Scan for the cell matching the given text and deliver its (X, Y) coordinate at center. 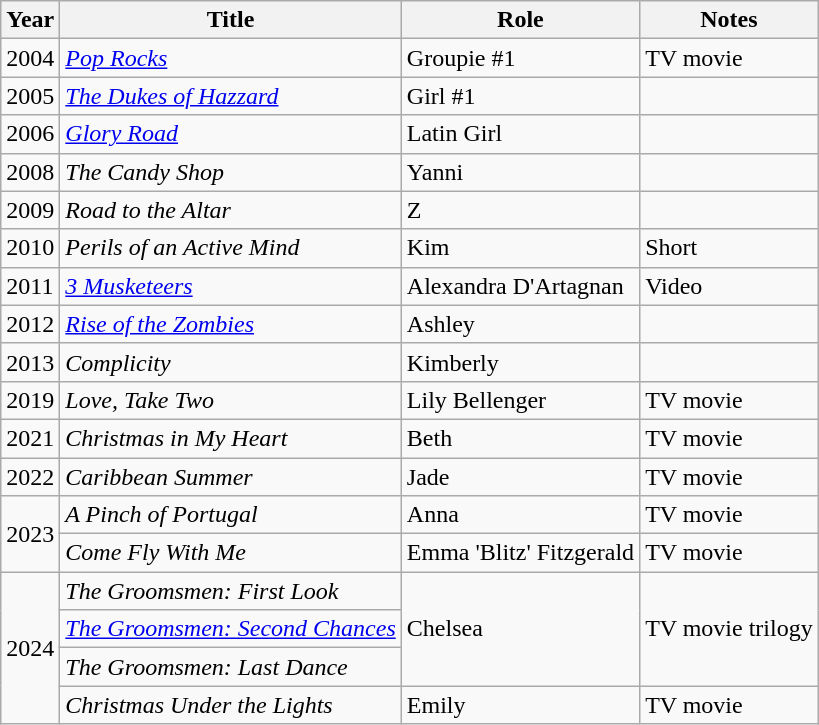
Z (520, 210)
The Groomsmen: Last Dance (230, 667)
Rise of the Zombies (230, 324)
2009 (30, 210)
Perils of an Active Mind (230, 248)
2005 (30, 96)
Emma 'Blitz' Fitzgerald (520, 553)
The Dukes of Hazzard (230, 96)
Christmas Under the Lights (230, 705)
Kimberly (520, 362)
The Candy Shop (230, 172)
Title (230, 20)
Lily Bellenger (520, 400)
Love, Take Two (230, 400)
Groupie #1 (520, 58)
The Groomsmen: First Look (230, 591)
Kim (520, 248)
Complicity (230, 362)
2023 (30, 534)
Emily (520, 705)
2019 (30, 400)
Short (730, 248)
Pop Rocks (230, 58)
Ashley (520, 324)
Notes (730, 20)
2021 (30, 438)
The Groomsmen: Second Chances (230, 629)
2011 (30, 286)
3 Musketeers (230, 286)
Latin Girl (520, 134)
A Pinch of Portugal (230, 515)
Anna (520, 515)
Chelsea (520, 629)
2010 (30, 248)
Girl #1 (520, 96)
2008 (30, 172)
Caribbean Summer (230, 477)
Role (520, 20)
Yanni (520, 172)
2006 (30, 134)
2012 (30, 324)
Christmas in My Heart (230, 438)
2004 (30, 58)
Road to the Altar (230, 210)
2024 (30, 648)
Video (730, 286)
Jade (520, 477)
TV movie trilogy (730, 629)
Alexandra D'Artagnan (520, 286)
Beth (520, 438)
2013 (30, 362)
2022 (30, 477)
Year (30, 20)
Come Fly With Me (230, 553)
Glory Road (230, 134)
